Detect which cell encompasses the target text, then output its (X, Y) center coordinate. 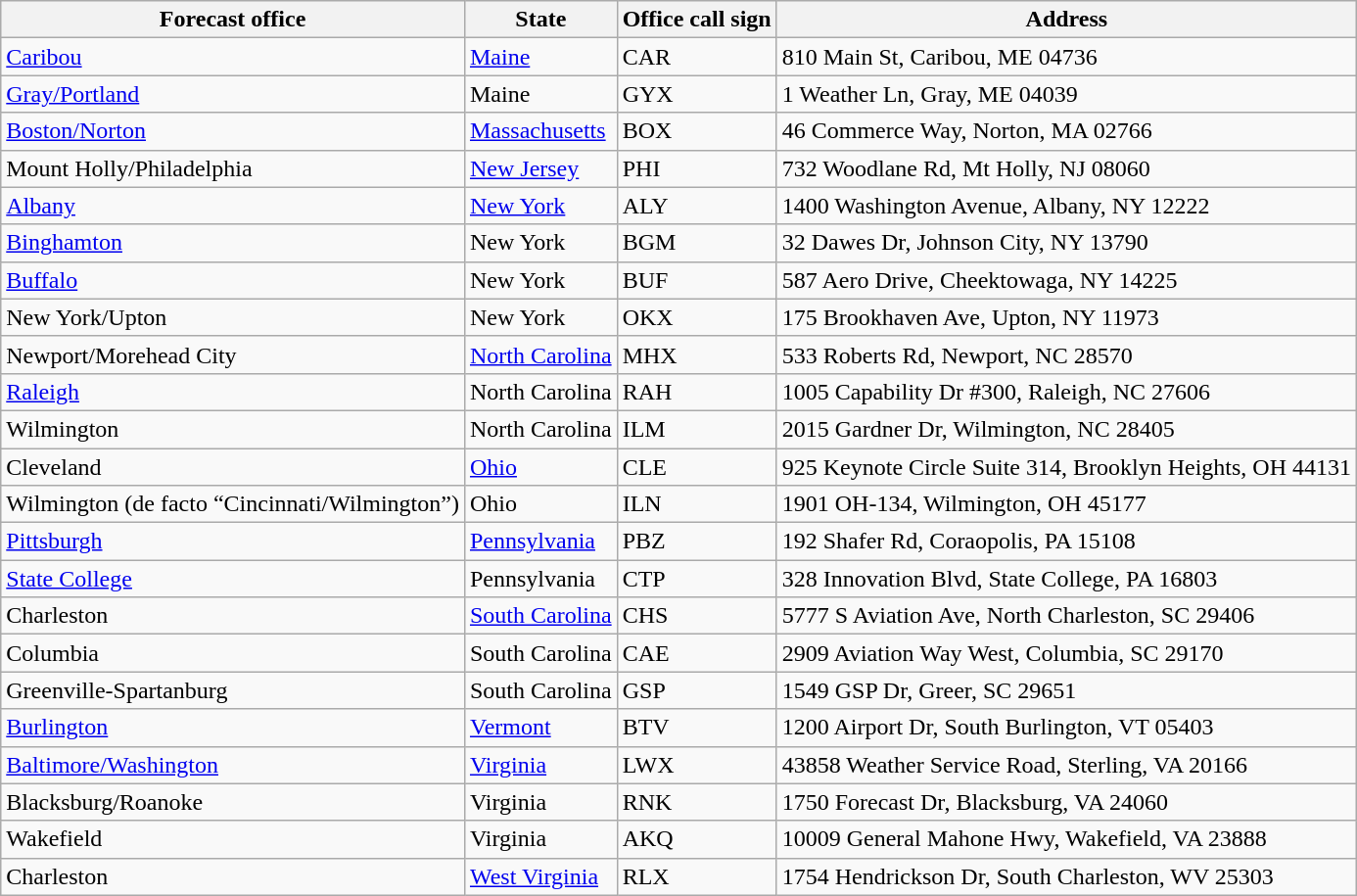
GYX (697, 94)
BTV (697, 728)
533 Roberts Rd, Newport, NC 28570 (1066, 354)
Burlington (233, 728)
Buffalo (233, 280)
ILM (697, 429)
CAR (697, 57)
Greenville-Spartanburg (233, 690)
1005 Capability Dr #300, Raleigh, NC 27606 (1066, 392)
RLX (697, 876)
Vermont (540, 728)
1750 Forecast Dr, Blacksburg, VA 24060 (1066, 802)
Binghamton (233, 243)
Caribou (233, 57)
New York/Upton (233, 317)
Blacksburg/Roanoke (233, 802)
Gray/Portland (233, 94)
CAE (697, 653)
Office call sign (697, 20)
MHX (697, 354)
Massachusetts (540, 131)
New Jersey (540, 168)
1400 Washington Avenue, Albany, NY 12222 (1066, 206)
PBZ (697, 542)
CLE (697, 467)
BGM (697, 243)
2015 Gardner Dr, Wilmington, NC 28405 (1066, 429)
PHI (697, 168)
West Virginia (540, 876)
Wilmington (233, 429)
Albany (233, 206)
LWX (697, 765)
192 Shafer Rd, Coraopolis, PA 15108 (1066, 542)
BOX (697, 131)
587 Aero Drive, Cheektowaga, NY 14225 (1066, 280)
2909 Aviation Way West, Columbia, SC 29170 (1066, 653)
43858 Weather Service Road, Sterling, VA 20166 (1066, 765)
ILN (697, 504)
810 Main St, Caribou, ME 04736 (1066, 57)
RAH (697, 392)
Wilmington (de facto “Cincinnati/Wilmington”) (233, 504)
46 Commerce Way, Norton, MA 02766 (1066, 131)
BUF (697, 280)
OKX (697, 317)
Raleigh (233, 392)
175 Brookhaven Ave, Upton, NY 11973 (1066, 317)
Pittsburgh (233, 542)
State College (233, 579)
732 Woodlane Rd, Mt Holly, NJ 08060 (1066, 168)
1 Weather Ln, Gray, ME 04039 (1066, 94)
Cleveland (233, 467)
1754 Hendrickson Dr, South Charleston, WV 25303 (1066, 876)
ALY (697, 206)
CHS (697, 616)
AKQ (697, 839)
Newport/Morehead City (233, 354)
Columbia (233, 653)
925 Keynote Circle Suite 314, Brooklyn Heights, OH 44131 (1066, 467)
GSP (697, 690)
1549 GSP Dr, Greer, SC 29651 (1066, 690)
CTP (697, 579)
1200 Airport Dr, South Burlington, VT 05403 (1066, 728)
328 Innovation Blvd, State College, PA 16803 (1066, 579)
Address (1066, 20)
Boston/Norton (233, 131)
RNK (697, 802)
1901 OH-134, Wilmington, OH 45177 (1066, 504)
10009 General Mahone Hwy, Wakefield, VA 23888 (1066, 839)
32 Dawes Dr, Johnson City, NY 13790 (1066, 243)
5777 S Aviation Ave, North Charleston, SC 29406 (1066, 616)
Forecast office (233, 20)
State (540, 20)
Wakefield (233, 839)
Mount Holly/Philadelphia (233, 168)
Baltimore/Washington (233, 765)
